Search for the cell housing the specified text and yield its [x, y] center coordinate. 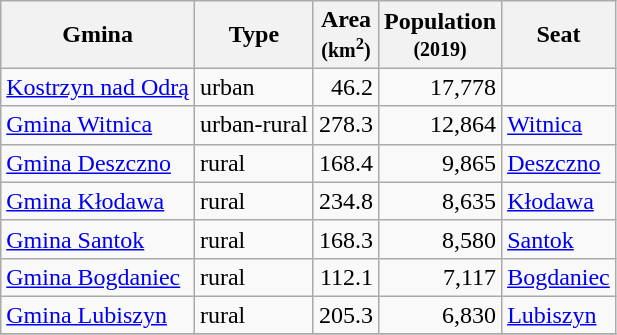
Kostrzyn nad Odrą [98, 87]
Gmina Bogdaniec [98, 277]
urban [254, 87]
278.3 [346, 125]
Bogdaniec [559, 277]
Population(2019) [440, 34]
urban-rural [254, 125]
8,635 [440, 201]
Seat [559, 34]
205.3 [346, 315]
12,864 [440, 125]
Santok [559, 239]
Type [254, 34]
8,580 [440, 239]
Witnica [559, 125]
168.4 [346, 163]
112.1 [346, 277]
Gmina [98, 34]
9,865 [440, 163]
Gmina Deszczno [98, 163]
Kłodawa [559, 201]
6,830 [440, 315]
Gmina Kłodawa [98, 201]
Deszczno [559, 163]
234.8 [346, 201]
Gmina Lubiszyn [98, 315]
Gmina Witnica [98, 125]
46.2 [346, 87]
Gmina Santok [98, 239]
17,778 [440, 87]
168.3 [346, 239]
Area(km2) [346, 34]
7,117 [440, 277]
Lubiszyn [559, 315]
